From the cell containing the given text, extract its center point as (x, y) coordinate. 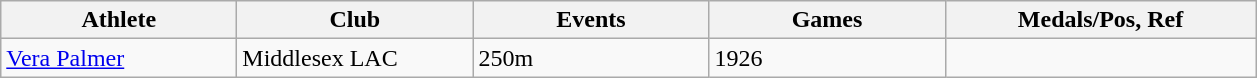
Medals/Pos, Ref (1100, 20)
250m (591, 58)
Events (591, 20)
1926 (827, 58)
Vera Palmer (119, 58)
Club (355, 20)
Middlesex LAC (355, 58)
Games (827, 20)
Athlete (119, 20)
